From the cell containing the given text, extract its center point as [x, y] coordinate. 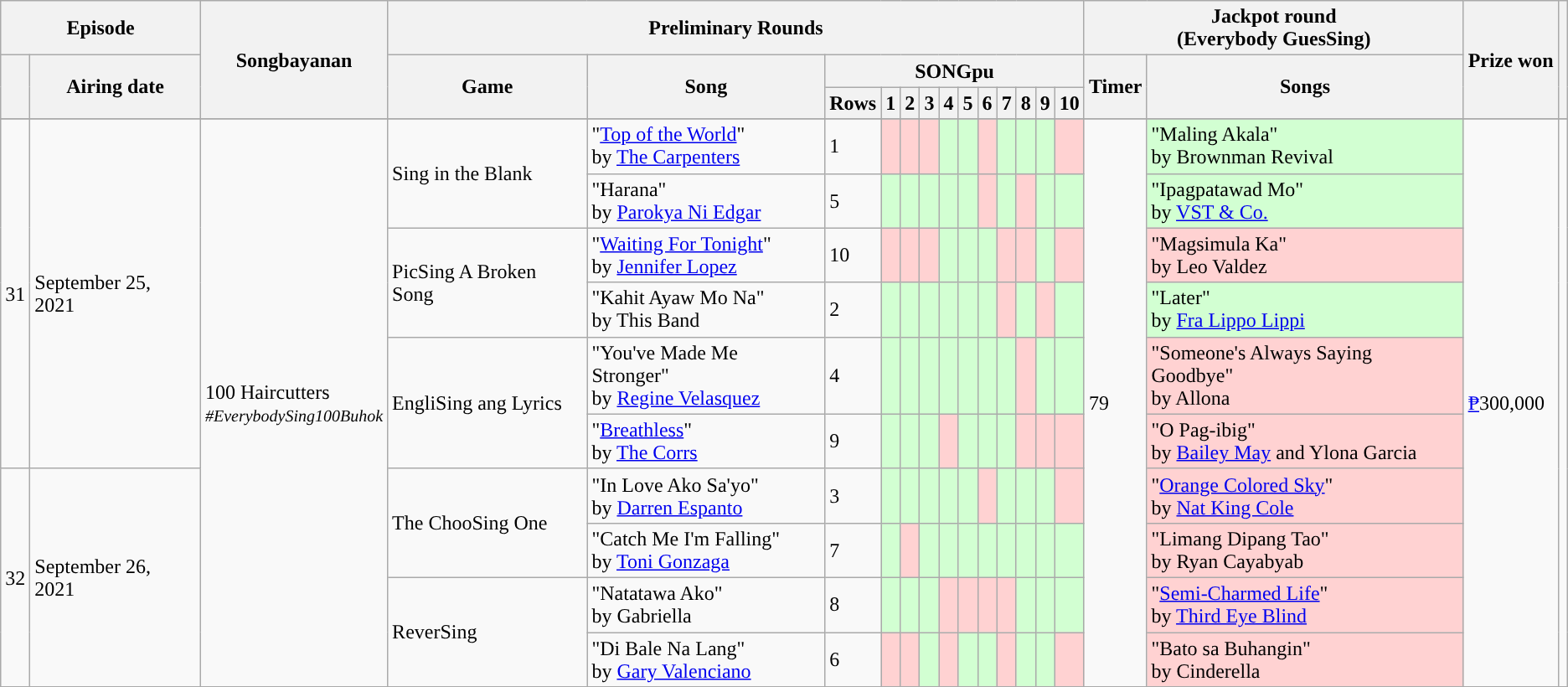
"Later" by Fra Lippo Lippi [1305, 310]
31 [15, 293]
100 Haircutters#EverybodySing100Buhok [293, 403]
"Ipagpatawad Mo" by VST & Co. [1305, 201]
"You've Made Me Stronger" by Regine Velasquez [706, 375]
"Semi-Charmed Life" by Third Eye Blind [1305, 605]
79 [1116, 403]
32 [15, 577]
"Bato sa Buhangin" by Cinderella [1305, 659]
The ChooSing One [487, 523]
Timer [1116, 87]
EngliSing ang Lyrics [487, 402]
"O Pag-ibig" by Bailey May and Ylona Garcia [1305, 441]
"Di Bale Na Lang" by Gary Valenciano [706, 659]
"Limang Dipang Tao" by Ryan Cayabyab [1305, 550]
Preliminary Rounds [736, 28]
"Someone's Always Saying Goodbye" by Allona [1305, 375]
"Kahit Ayaw Mo Na"by This Band [706, 310]
"Top of the World"by The Carpenters [706, 146]
Sing in the Blank [487, 173]
September 25, 2021 [116, 293]
"Maling Akala" by Brownman Revival [1305, 146]
Jackpot round(Everybody GuesSing) [1273, 28]
"Catch Me I'm Falling" by Toni Gonzaga [706, 550]
SONGpu [955, 71]
"Breathless"by The Corrs [706, 441]
PicSing A Broken Song [487, 282]
Game [487, 87]
"Harana"by Parokya Ni Edgar [706, 201]
"Magsimula Ka" by Leo Valdez [1305, 255]
"Natatawa Ako" by Gabriella [706, 605]
Songs [1305, 87]
"Orange Colored Sky" by Nat King Cole [1305, 496]
ReverSing [487, 632]
"Waiting For Tonight" by Jennifer Lopez [706, 255]
Song [706, 87]
Prize won [1511, 60]
"In Love Ako Sa'yo" by Darren Espanto [706, 496]
Airing date [116, 87]
September 26, 2021 [116, 577]
Songbayanan [293, 60]
₱300,000 [1511, 403]
Rows [853, 103]
Episode [101, 28]
